For the text-containing cell, return its midpoint in [x, y] coordinate format. 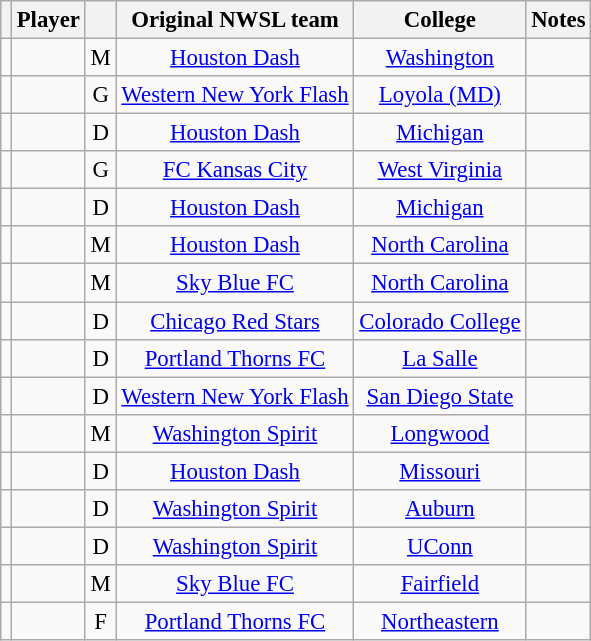
College [440, 20]
La Salle [440, 358]
F [100, 621]
Player [48, 20]
West Virginia [440, 170]
Auburn [440, 509]
Washington [440, 58]
Longwood [440, 433]
Missouri [440, 471]
Chicago Red Stars [235, 321]
Northeastern [440, 621]
Colorado College [440, 321]
Original NWSL team [235, 20]
San Diego State [440, 396]
Notes [558, 20]
FC Kansas City [235, 170]
Loyola (MD) [440, 95]
Fairfield [440, 584]
UConn [440, 546]
